Extract the [x, y] coordinate from the center of the cell holding the provided text.  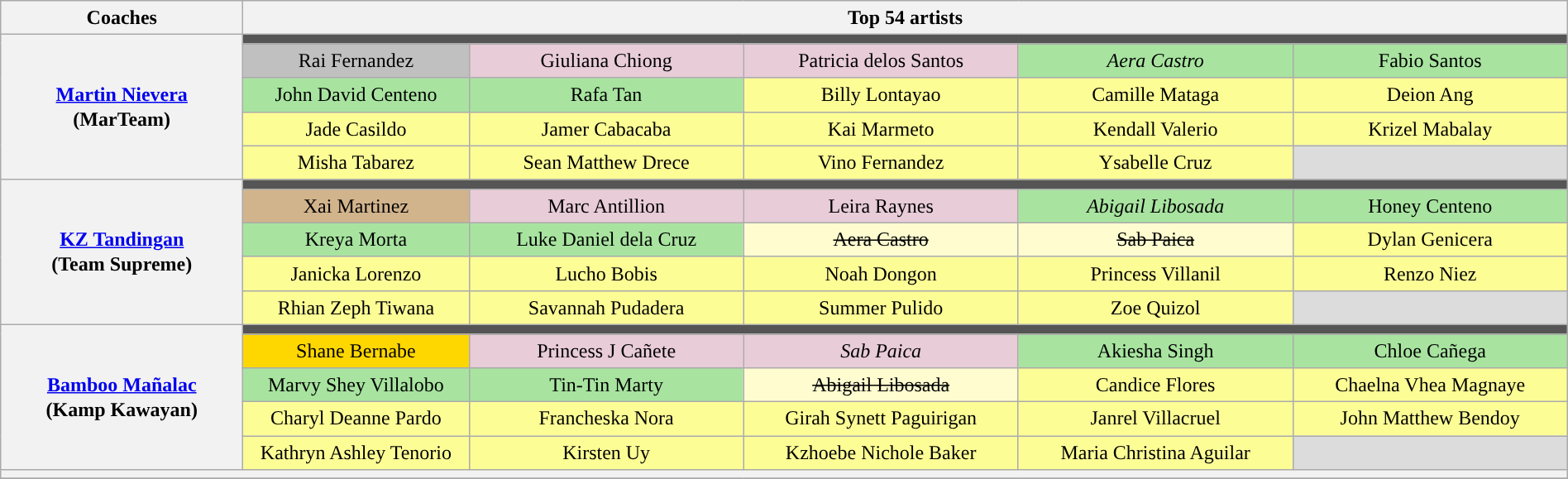
Fabio Santos [1430, 61]
Luke Daniel dela Cruz [606, 240]
Krizel Mabalay [1430, 129]
John David Centeno [356, 94]
Savannah Pudadera [606, 308]
Jamer Cabacaba [606, 129]
Girah Synett Paguirigan [881, 419]
Billy Lontayao [881, 94]
Rai Fernandez [356, 61]
Maria Christina Aguilar [1155, 453]
Kendall Valerio [1155, 129]
Xai Martinez [356, 205]
Summer Pulido [881, 308]
Kreya Morta [356, 240]
Francheska Nora [606, 419]
Princess J Cañete [606, 351]
Chaelna Vhea Magnaye [1430, 386]
Coaches [122, 18]
Jade Casildo [356, 129]
Vino Fernandez [881, 162]
Chloe Cañega [1430, 351]
Misha Tabarez [356, 162]
Camille Mataga [1155, 94]
Deion Ang [1430, 94]
Honey Centeno [1430, 205]
Top 54 artists [906, 18]
Dylan Genicera [1430, 240]
Kathryn Ashley Tenorio [356, 453]
Rhian Zeph Tiwana [356, 308]
Bamboo Mañalac (Kamp Kawayan) [122, 397]
Princess Villanil [1155, 273]
John Matthew Bendoy [1430, 419]
Marc Antillion [606, 205]
Kzhoebe Nichole Baker [881, 453]
Sean Matthew Drece [606, 162]
Zoe Quizol [1155, 308]
Patricia delos Santos [881, 61]
Tin-Tin Marty [606, 386]
Lucho Bobis [606, 273]
Shane Bernabe [356, 351]
Leira Raynes [881, 205]
Renzo Niez [1430, 273]
Kirsten Uy [606, 453]
Noah Dongon [881, 273]
Janicka Lorenzo [356, 273]
Rafa Tan [606, 94]
Akiesha Singh [1155, 351]
Kai Marmeto [881, 129]
Giuliana Chiong [606, 61]
Marvy Shey Villalobo [356, 386]
Ysabelle Cruz [1155, 162]
Janrel Villacruel [1155, 419]
Candice Flores [1155, 386]
Martin Nievera (MarTeam) [122, 108]
Charyl Deanne Pardo [356, 419]
KZ Tandingan (Team Supreme) [122, 251]
